From the cell containing the given text, extract its center point as [x, y] coordinate. 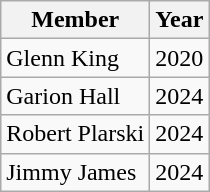
Jimmy James [76, 172]
Robert Plarski [76, 134]
Member [76, 20]
2020 [180, 58]
Year [180, 20]
Glenn King [76, 58]
Garion Hall [76, 96]
